Scan for the cell matching the given text and deliver its (x, y) coordinate at center. 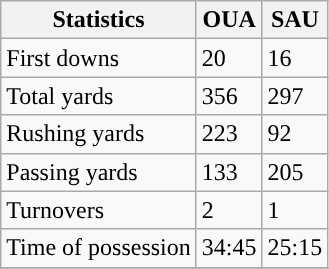
SAU (295, 20)
92 (295, 134)
Time of possession (99, 248)
2 (229, 210)
Rushing yards (99, 134)
133 (229, 172)
Turnovers (99, 210)
16 (295, 58)
34:45 (229, 248)
356 (229, 96)
Statistics (99, 20)
First downs (99, 58)
297 (295, 96)
20 (229, 58)
223 (229, 134)
Total yards (99, 96)
Passing yards (99, 172)
1 (295, 210)
205 (295, 172)
OUA (229, 20)
25:15 (295, 248)
